Determine the (X, Y) coordinate at the center of the cell enclosing the given text.  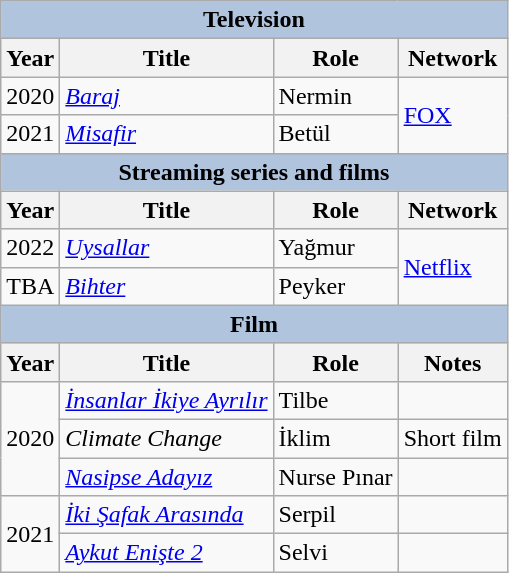
Betül (336, 134)
Misafir (166, 134)
Serpil (336, 515)
FOX (452, 115)
Nasipse Adayız (166, 477)
Climate Change (166, 438)
Selvi (336, 553)
Bihter (166, 286)
Film (254, 324)
Tilbe (336, 400)
Peyker (336, 286)
Notes (452, 362)
Television (254, 20)
2022 (30, 248)
Baraj (166, 96)
İnsanlar İkiye Ayrılır (166, 400)
Streaming series and films (254, 172)
İki Şafak Arasında (166, 515)
Uysallar (166, 248)
İklim (336, 438)
Aykut Enişte 2 (166, 553)
Netflix (452, 267)
TBA (30, 286)
Short film (452, 438)
Yağmur (336, 248)
Nermin (336, 96)
Nurse Pınar (336, 477)
